Provide the (x, y) coordinate of the cell's center where the given text is located.  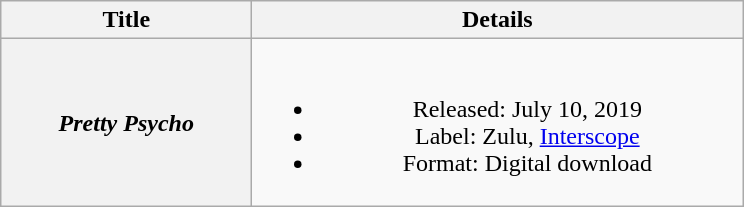
Details (498, 20)
Released: July 10, 2019Label: Zulu, InterscopeFormat: Digital download (498, 122)
Title (126, 20)
Pretty Psycho (126, 122)
